Identify which cell holds the provided text, then report its (X, Y) central coordinate. 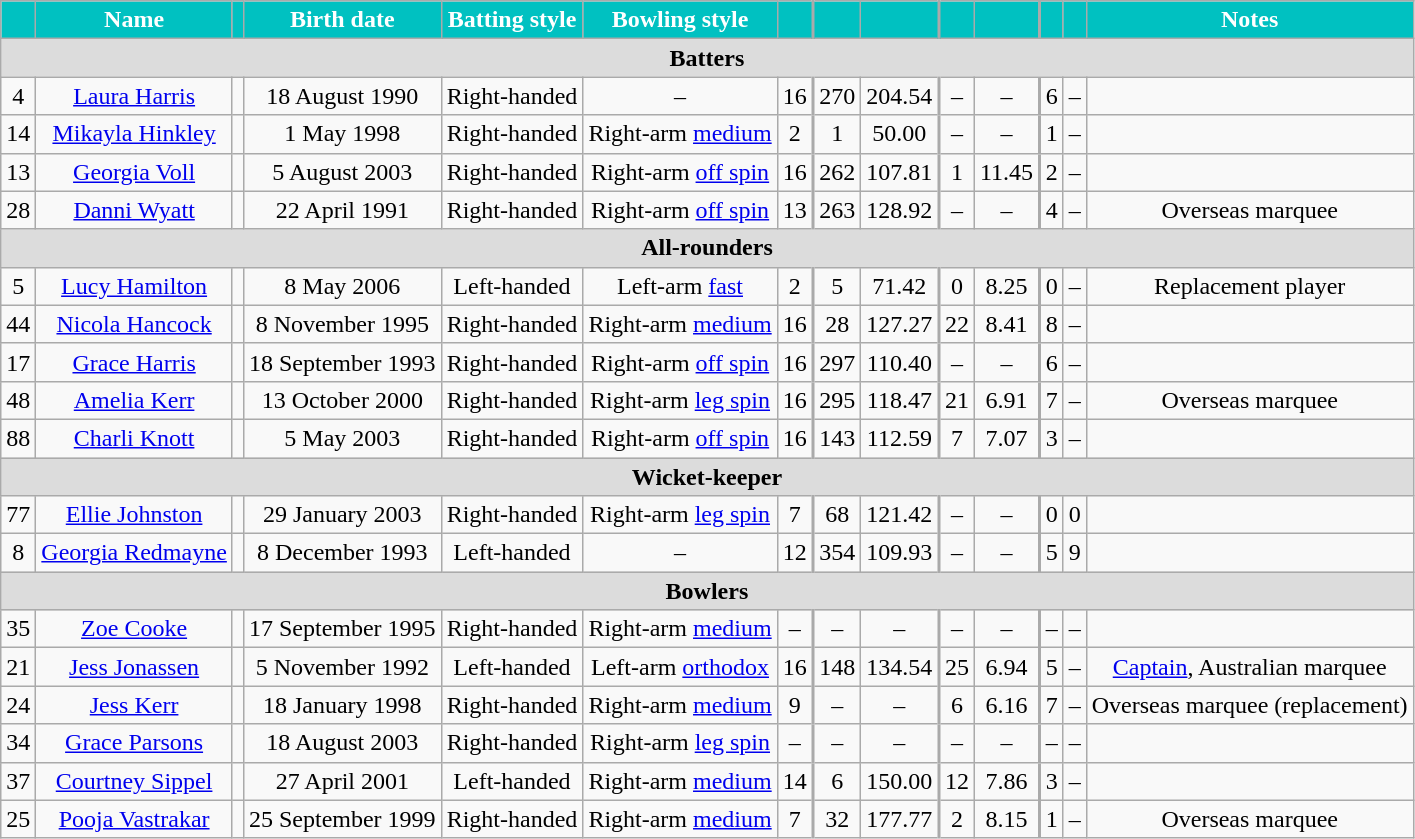
71.42 (900, 286)
6.91 (1006, 400)
8.15 (1006, 819)
Lucy Hamilton (134, 286)
270 (837, 96)
Birth date (342, 20)
Batting style (512, 20)
110.40 (900, 362)
18 August 1990 (342, 96)
22 (957, 324)
Mikayla Hinkley (134, 134)
8 May 2006 (342, 286)
29 January 2003 (342, 515)
Jess Kerr (134, 705)
295 (837, 400)
127.27 (900, 324)
37 (18, 781)
24 (18, 705)
32 (837, 819)
11.45 (1006, 172)
297 (837, 362)
8.25 (1006, 286)
5 November 1992 (342, 667)
Overseas marquee (replacement) (1250, 705)
Amelia Kerr (134, 400)
148 (837, 667)
18 January 1998 (342, 705)
5 August 2003 (342, 172)
88 (18, 438)
Georgia Voll (134, 172)
Bowlers (707, 591)
Batters (707, 58)
118.47 (900, 400)
Jess Jonassen (134, 667)
Notes (1250, 20)
Name (134, 20)
50.00 (900, 134)
44 (18, 324)
8 November 1995 (342, 324)
18 September 1993 (342, 362)
143 (837, 438)
17 September 1995 (342, 629)
Charli Knott (134, 438)
35 (18, 629)
204.54 (900, 96)
48 (18, 400)
13 October 2000 (342, 400)
107.81 (900, 172)
7.07 (1006, 438)
Laura Harris (134, 96)
Left-arm orthodox (680, 667)
Ellie Johnston (134, 515)
Replacement player (1250, 286)
34 (18, 743)
354 (837, 553)
5 May 2003 (342, 438)
25 September 1999 (342, 819)
77 (18, 515)
18 August 2003 (342, 743)
121.42 (900, 515)
Pooja Vastrakar (134, 819)
Georgia Redmayne (134, 553)
Zoe Cooke (134, 629)
128.92 (900, 210)
17 (18, 362)
Bowling style (680, 20)
27 April 2001 (342, 781)
8 December 1993 (342, 553)
Danni Wyatt (134, 210)
Courtney Sippel (134, 781)
150.00 (900, 781)
Grace Parsons (134, 743)
112.59 (900, 438)
8.41 (1006, 324)
6.94 (1006, 667)
Captain, Australian marquee (1250, 667)
7.86 (1006, 781)
Wicket-keeper (707, 477)
6.16 (1006, 705)
109.93 (900, 553)
68 (837, 515)
Grace Harris (134, 362)
All-rounders (707, 248)
263 (837, 210)
177.77 (900, 819)
1 May 1998 (342, 134)
134.54 (900, 667)
262 (837, 172)
22 April 1991 (342, 210)
Left-arm fast (680, 286)
Nicola Hancock (134, 324)
